Return [X, Y] of the center of cell containing provided text 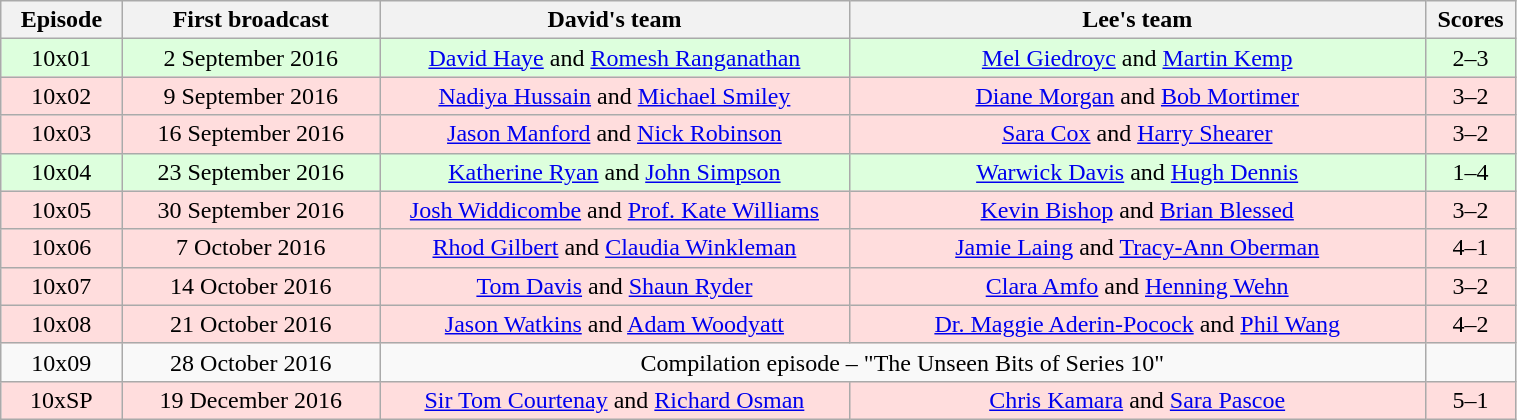
Jamie Laing and Tracy-Ann Oberman [1137, 248]
Rhod Gilbert and Claudia Winkleman [615, 248]
Compilation episode – "The Unseen Bits of Series 10" [903, 362]
14 October 2016 [251, 286]
Jason Watkins and Adam Woodyatt [615, 324]
10x07 [62, 286]
David's team [615, 20]
19 December 2016 [251, 400]
Katherine Ryan and John Simpson [615, 172]
2 September 2016 [251, 58]
4–2 [1470, 324]
Clara Amfo and Henning Wehn [1137, 286]
10x02 [62, 96]
David Haye and Romesh Ranganathan [615, 58]
2–3 [1470, 58]
Dr. Maggie Aderin-Pocock and Phil Wang [1137, 324]
10x08 [62, 324]
Josh Widdicombe and Prof. Kate Williams [615, 210]
Sara Cox and Harry Shearer [1137, 134]
21 October 2016 [251, 324]
10x03 [62, 134]
10x01 [62, 58]
Nadiya Hussain and Michael Smiley [615, 96]
4–1 [1470, 248]
1–4 [1470, 172]
Chris Kamara and Sara Pascoe [1137, 400]
Sir Tom Courtenay and Richard Osman [615, 400]
30 September 2016 [251, 210]
Kevin Bishop and Brian Blessed [1137, 210]
5–1 [1470, 400]
Tom Davis and Shaun Ryder [615, 286]
Mel Giedroyc and Martin Kemp [1137, 58]
16 September 2016 [251, 134]
Episode [62, 20]
23 September 2016 [251, 172]
10xSP [62, 400]
10x05 [62, 210]
First broadcast [251, 20]
10x04 [62, 172]
28 October 2016 [251, 362]
Warwick Davis and Hugh Dennis [1137, 172]
Scores [1470, 20]
9 September 2016 [251, 96]
7 October 2016 [251, 248]
10x09 [62, 362]
Lee's team [1137, 20]
10x06 [62, 248]
Diane Morgan and Bob Mortimer [1137, 96]
Jason Manford and Nick Robinson [615, 134]
